Return the (x, y) coordinate for the center point of the cell that contains the specified text.  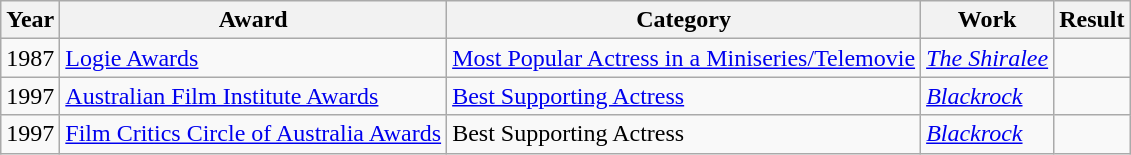
Result (1092, 20)
1987 (30, 58)
Award (254, 20)
Australian Film Institute Awards (254, 96)
Category (684, 20)
Work (988, 20)
Most Popular Actress in a Miniseries/Telemovie (684, 58)
Logie Awards (254, 58)
Year (30, 20)
Film Critics Circle of Australia Awards (254, 134)
The Shiralee (988, 58)
